Find where the given text appears and provide that cell's center as (x, y) coordinate. 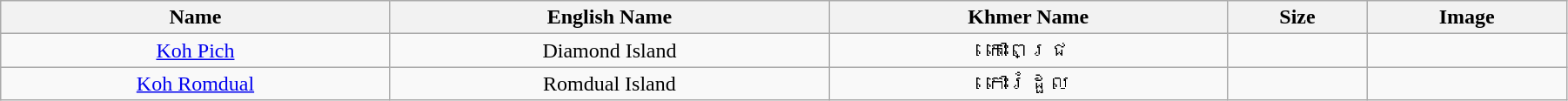
Diamond Island (609, 50)
Image (1467, 17)
កោះរំដួល (1029, 84)
Khmer Name (1029, 17)
English Name (609, 17)
កោះពេជ្រ (1029, 50)
Size (1297, 17)
Romdual Island (609, 84)
Koh Pich (195, 50)
Name (195, 17)
Koh Romdual (195, 84)
